Search for the cell housing the specified text and yield its (x, y) center coordinate. 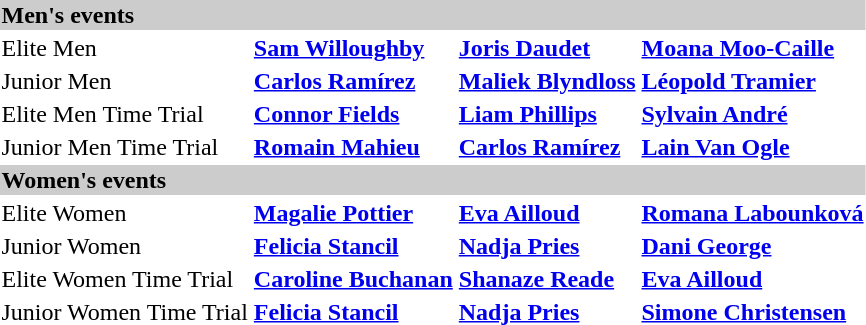
Elite Women Time Trial (124, 279)
Liam Phillips (547, 114)
Elite Men (124, 48)
Dani George (752, 246)
Léopold Tramier (752, 81)
Nadja Pries (547, 246)
Junior Men Time Trial (124, 147)
Moana Moo-Caille (752, 48)
Romain Mahieu (353, 147)
Connor Fields (353, 114)
Elite Men Time Trial (124, 114)
Junior Women (124, 246)
Lain Van Ogle (752, 147)
Elite Women (124, 213)
Sam Willoughby (353, 48)
Maliek Blyndloss (547, 81)
Romana Labounková (752, 213)
Magalie Pottier (353, 213)
Caroline Buchanan (353, 279)
Shanaze Reade (547, 279)
Junior Men (124, 81)
Women's events (432, 180)
Felicia Stancil (353, 246)
Sylvain André (752, 114)
Men's events (432, 15)
Joris Daudet (547, 48)
